Locate the cell with the specified text and output its [x, y] center coordinate. 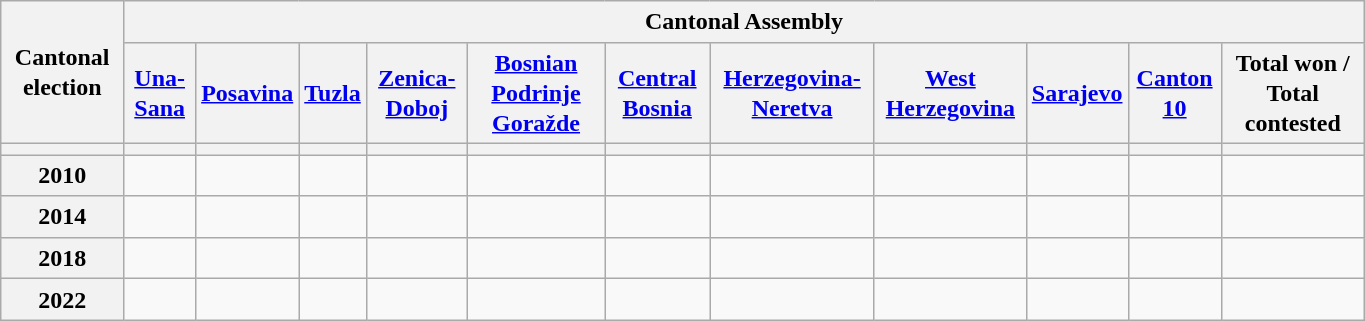
2014 [62, 216]
Tuzla [333, 93]
Total won / Total contested [1292, 93]
Una-Sana [160, 93]
Sarajevo [1077, 93]
Canton 10 [1174, 93]
Cantonal Assembly [744, 22]
Zenica-Doboj [416, 93]
Central Bosnia [658, 93]
Bosnian Podrinje Goražde [536, 93]
Herzegovina-Neretva [792, 93]
West Herzegovina [950, 93]
2018 [62, 258]
Posavina [248, 93]
2022 [62, 300]
Cantonal election [62, 72]
2010 [62, 176]
